Capture the cell that displays the provided text and extract its (X, Y) central coordinate. 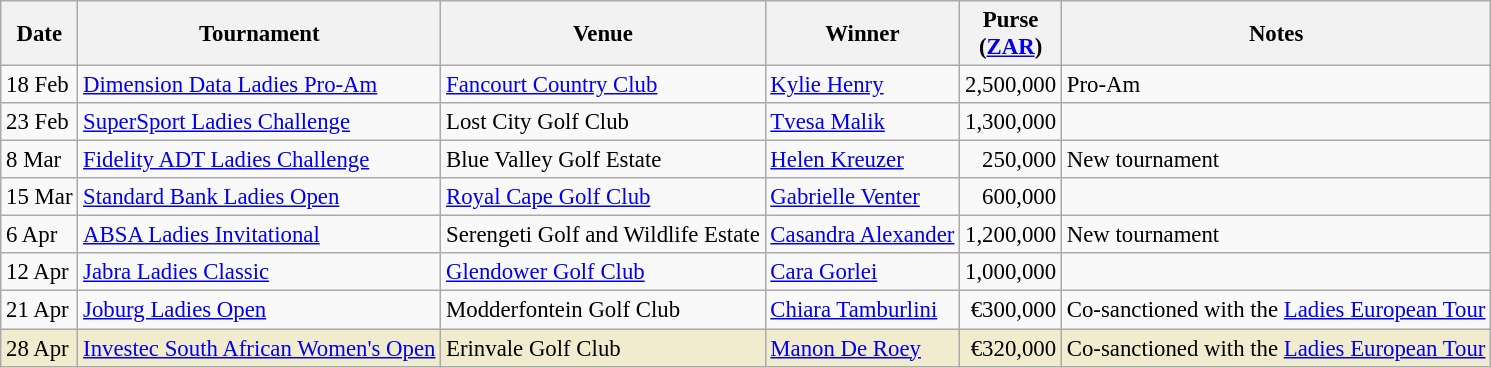
Blue Valley Golf Estate (603, 160)
Chiara Tamburlini (862, 310)
Tvesa Malik (862, 122)
28 Apr (40, 348)
Erinvale Golf Club (603, 348)
600,000 (1011, 197)
1,300,000 (1011, 122)
Purse(ZAR) (1011, 34)
6 Apr (40, 235)
Joburg Ladies Open (260, 310)
Winner (862, 34)
15 Mar (40, 197)
Pro-Am (1276, 85)
Tournament (260, 34)
Fancourt Country Club (603, 85)
Modderfontein Golf Club (603, 310)
Manon De Roey (862, 348)
8 Mar (40, 160)
€320,000 (1011, 348)
12 Apr (40, 273)
Royal Cape Golf Club (603, 197)
Notes (1276, 34)
Gabrielle Venter (862, 197)
Venue (603, 34)
Serengeti Golf and Wildlife Estate (603, 235)
18 Feb (40, 85)
1,200,000 (1011, 235)
Investec South African Women's Open (260, 348)
23 Feb (40, 122)
Helen Kreuzer (862, 160)
Lost City Golf Club (603, 122)
Date (40, 34)
Fidelity ADT Ladies Challenge (260, 160)
2,500,000 (1011, 85)
21 Apr (40, 310)
Casandra Alexander (862, 235)
Dimension Data Ladies Pro-Am (260, 85)
Cara Gorlei (862, 273)
Kylie Henry (862, 85)
ABSA Ladies Invitational (260, 235)
€300,000 (1011, 310)
SuperSport Ladies Challenge (260, 122)
Jabra Ladies Classic (260, 273)
1,000,000 (1011, 273)
Glendower Golf Club (603, 273)
250,000 (1011, 160)
Standard Bank Ladies Open (260, 197)
